Locate the cell with the specified text and output its [x, y] center coordinate. 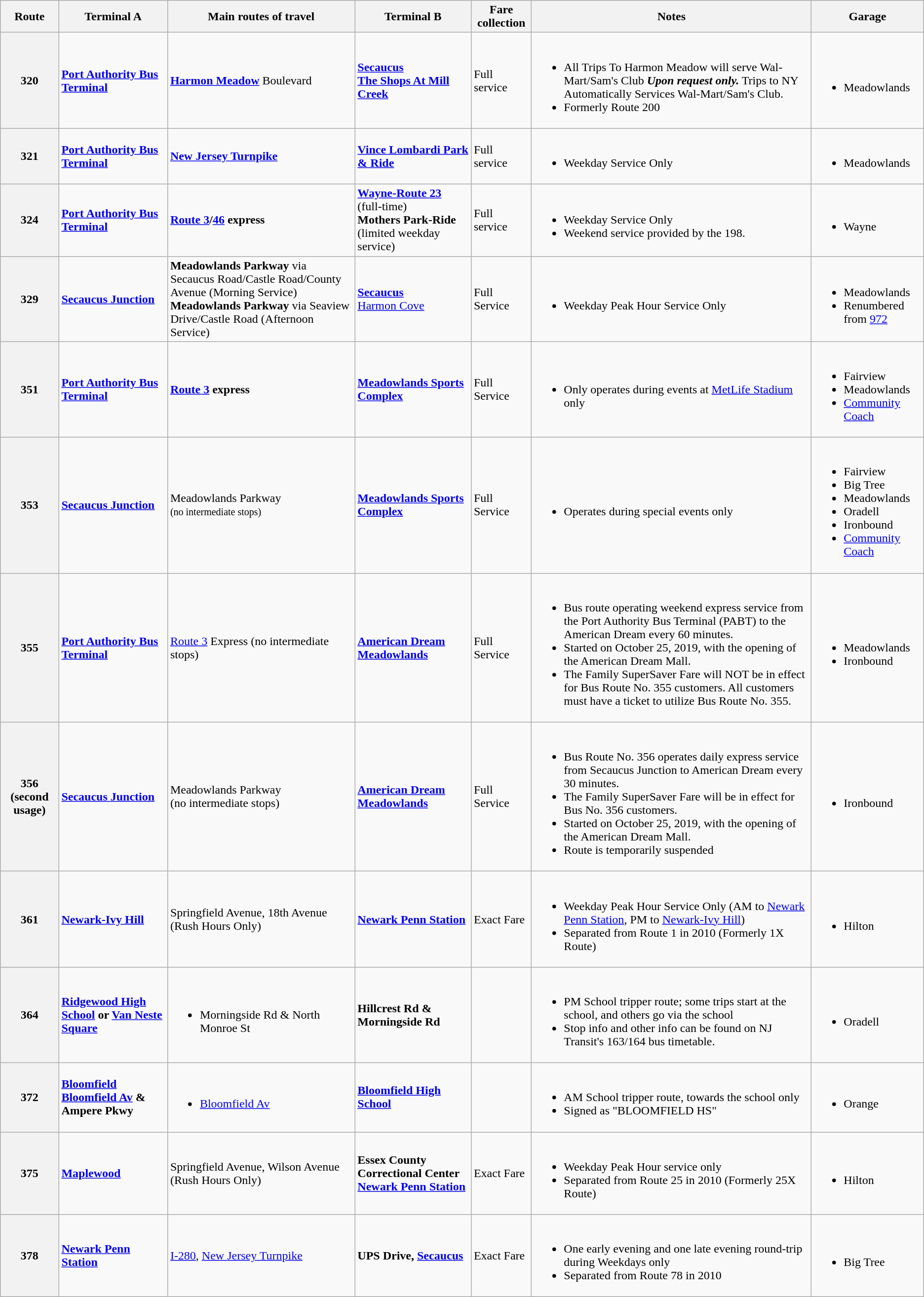
Wayne-Route 23 (full-time)Mothers Park-Ride (limited weekday service) [413, 220]
364 [30, 1015]
Weekday Peak Hour Service Only [671, 299]
Springfield Avenue, Wilson Avenue (Rush Hours Only) [261, 1174]
Maplewood [113, 1174]
Springfield Avenue, 18th Avenue (Rush Hours Only) [261, 919]
Terminal A [113, 17]
Essex County Correctional CenterNewark Penn Station [413, 1174]
Weekday Service Only [671, 156]
Main routes of travel [261, 17]
Notes [671, 17]
361 [30, 919]
Ridgewood High School or Van Neste Square [113, 1015]
Garage [868, 17]
Bloomfield High School [413, 1097]
329 [30, 299]
Big Tree [868, 1256]
353 [30, 505]
Hillcrest Rd & Morningside Rd [413, 1015]
320 [30, 80]
AM School tripper route, towards the school onlySigned as "BLOOMFIELD HS" [671, 1097]
Wayne [868, 220]
Only operates during events at MetLife Stadium only [671, 389]
SecaucusHarmon Cove [413, 299]
Vince Lombardi Park & Ride [413, 156]
375 [30, 1174]
Operates during special events only [671, 505]
One early evening and one late evening round-trip during Weekdays onlySeparated from Route 78 in 2010 [671, 1256]
FairviewMeadowlandsCommunity Coach [868, 389]
356 (second usage) [30, 797]
378 [30, 1256]
MeadowlandsRenumbered from 972 [868, 299]
Newark-Ivy Hill [113, 919]
355 [30, 648]
Fare collection [501, 17]
Bloomfield Av [261, 1097]
New Jersey Turnpike [261, 156]
Route 3 express [261, 389]
Terminal B [413, 17]
372 [30, 1097]
Oradell [868, 1015]
SecaucusThe Shops At Mill Creek [413, 80]
Bloomfield Bloomfield Av & Ampere Pkwy [113, 1097]
321 [30, 156]
Ironbound [868, 797]
Weekday Peak Hour service onlySeparated from Route 25 in 2010 (Formerly 25X Route) [671, 1174]
UPS Drive, Secaucus [413, 1256]
Route 3/46 express [261, 220]
MeadowlandsIronbound [868, 648]
Route [30, 17]
Morningside Rd & North Monroe St [261, 1015]
Route 3 Express (no intermediate stops) [261, 648]
Weekday Peak Hour Service Only (AM to Newark Penn Station, PM to Newark-Ivy Hill)Separated from Route 1 in 2010 (Formerly 1X Route) [671, 919]
I-280, New Jersey Turnpike [261, 1256]
324 [30, 220]
Orange [868, 1097]
Weekday Service OnlyWeekend service provided by the 198. [671, 220]
FairviewBig TreeMeadowlandsOradellIronboundCommunity Coach [868, 505]
Harmon Meadow Boulevard [261, 80]
351 [30, 389]
